From the cell containing the given text, extract its center point as (X, Y) coordinate. 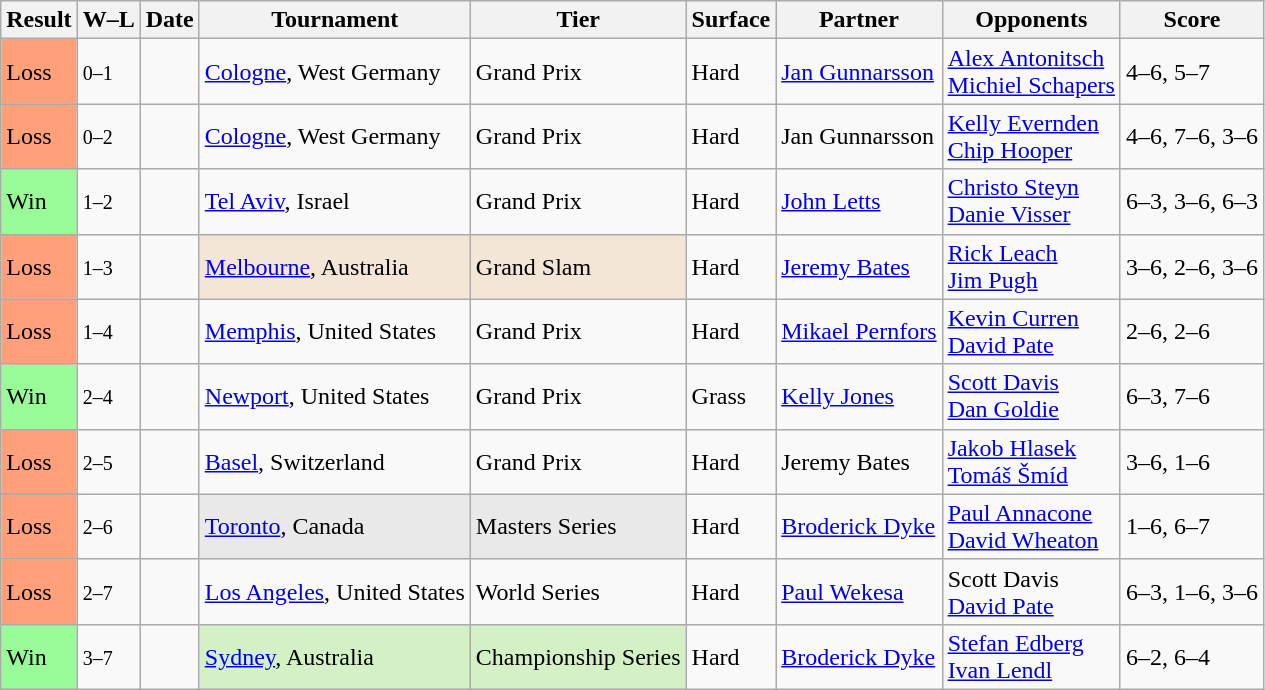
Tel Aviv, Israel (334, 202)
Stefan Edberg Ivan Lendl (1031, 656)
John Letts (859, 202)
1–6, 6–7 (1192, 526)
Result (39, 20)
Score (1192, 20)
3–7 (108, 656)
Grand Slam (578, 266)
Paul Wekesa (859, 592)
1–4 (108, 332)
3–6, 1–6 (1192, 462)
Date (170, 20)
6–3, 1–6, 3–6 (1192, 592)
Toronto, Canada (334, 526)
Christo Steyn Danie Visser (1031, 202)
2–6 (108, 526)
Scott Davis David Pate (1031, 592)
Surface (731, 20)
Mikael Pernfors (859, 332)
Paul Annacone David Wheaton (1031, 526)
4–6, 5–7 (1192, 72)
World Series (578, 592)
Melbourne, Australia (334, 266)
2–5 (108, 462)
Scott Davis Dan Goldie (1031, 396)
1–3 (108, 266)
Grass (731, 396)
Kelly Jones (859, 396)
1–2 (108, 202)
2–4 (108, 396)
Tier (578, 20)
Alex Antonitsch Michiel Schapers (1031, 72)
W–L (108, 20)
Tournament (334, 20)
Kevin Curren David Pate (1031, 332)
Opponents (1031, 20)
Kelly Evernden Chip Hooper (1031, 136)
2–6, 2–6 (1192, 332)
Newport, United States (334, 396)
Sydney, Australia (334, 656)
0–1 (108, 72)
0–2 (108, 136)
6–3, 3–6, 6–3 (1192, 202)
Masters Series (578, 526)
3–6, 2–6, 3–6 (1192, 266)
4–6, 7–6, 3–6 (1192, 136)
Jakob Hlasek Tomáš Šmíd (1031, 462)
Partner (859, 20)
2–7 (108, 592)
Championship Series (578, 656)
Los Angeles, United States (334, 592)
6–2, 6–4 (1192, 656)
Memphis, United States (334, 332)
6–3, 7–6 (1192, 396)
Rick Leach Jim Pugh (1031, 266)
Basel, Switzerland (334, 462)
